Locate the cell with the specified text and output its (x, y) center coordinate. 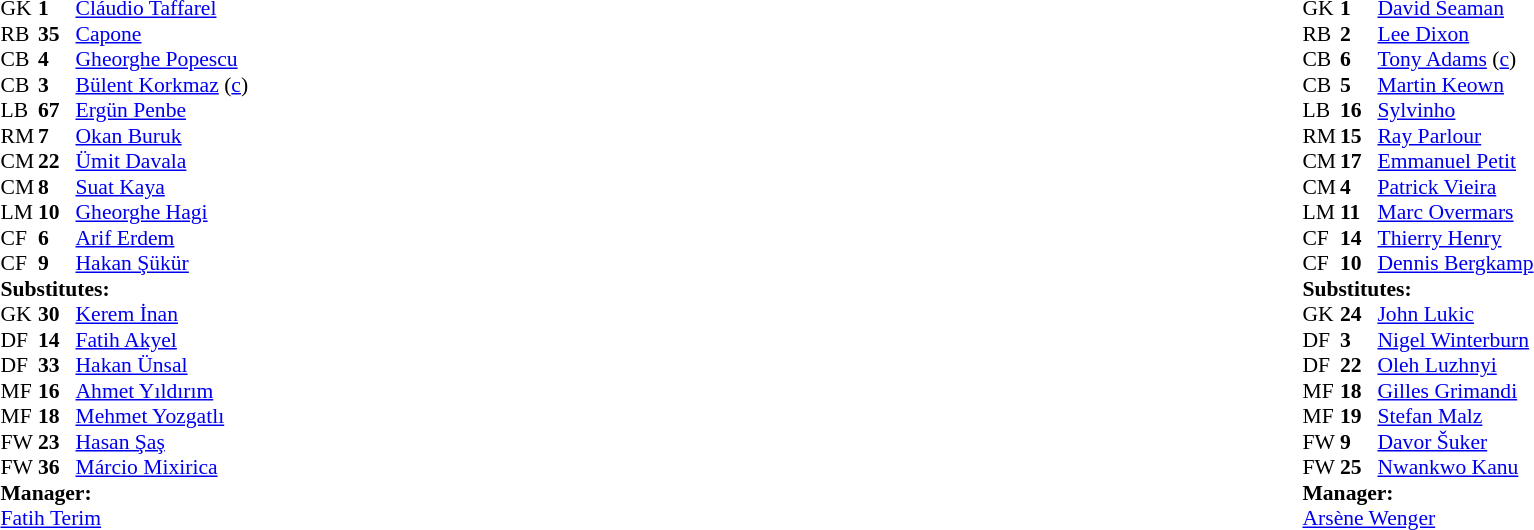
Márcio Mixirica (162, 467)
23 (57, 442)
Capone (162, 34)
John Lukic (1455, 315)
Ergün Penbe (162, 111)
Stefan Malz (1455, 417)
24 (1359, 315)
Okan Buruk (162, 136)
Hakan Şükür (162, 263)
8 (57, 187)
5 (1359, 85)
Tony Adams (c) (1455, 59)
25 (1359, 467)
Hasan Şaş (162, 442)
Mehmet Yozgatlı (162, 417)
Ümit Davala (162, 161)
Davor Šuker (1455, 442)
Thierry Henry (1455, 238)
19 (1359, 417)
17 (1359, 161)
Ahmet Yıldırım (162, 391)
Sylvinho (1455, 111)
Gheorghe Popescu (162, 59)
Dennis Bergkamp (1455, 263)
Patrick Vieira (1455, 187)
11 (1359, 213)
33 (57, 365)
Gheorghe Hagi (162, 213)
Bülent Korkmaz (c) (162, 85)
Oleh Luzhnyi (1455, 365)
Nwankwo Kanu (1455, 467)
Fatih Akyel (162, 340)
Gilles Grimandi (1455, 391)
Lee Dixon (1455, 34)
Ray Parlour (1455, 136)
2 (1359, 34)
Hakan Ünsal (162, 365)
67 (57, 111)
Emmanuel Petit (1455, 161)
30 (57, 315)
Nigel Winterburn (1455, 340)
Marc Overmars (1455, 213)
Martin Keown (1455, 85)
Suat Kaya (162, 187)
7 (57, 136)
36 (57, 467)
35 (57, 34)
Arif Erdem (162, 238)
15 (1359, 136)
Kerem İnan (162, 315)
